Detect which cell encompasses the target text, then output its [x, y] center coordinate. 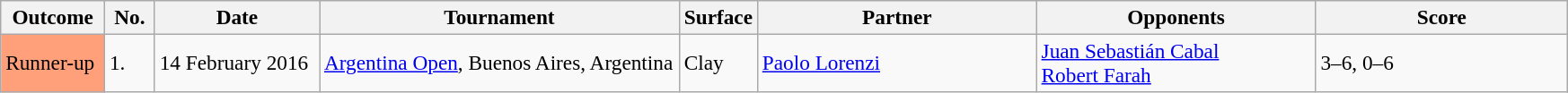
Score [1442, 17]
Date [237, 17]
Surface [718, 17]
Juan Sebastián Cabal Robert Farah [1176, 63]
Partner [896, 17]
Opponents [1176, 17]
Runner-up [53, 63]
Outcome [53, 17]
Paolo Lorenzi [896, 63]
1. [130, 63]
Clay [718, 63]
Argentina Open, Buenos Aires, Argentina [499, 63]
3–6, 0–6 [1442, 63]
Tournament [499, 17]
14 February 2016 [237, 63]
No. [130, 17]
